Output the [x, y] coordinate of the center of the cell containing the given text.  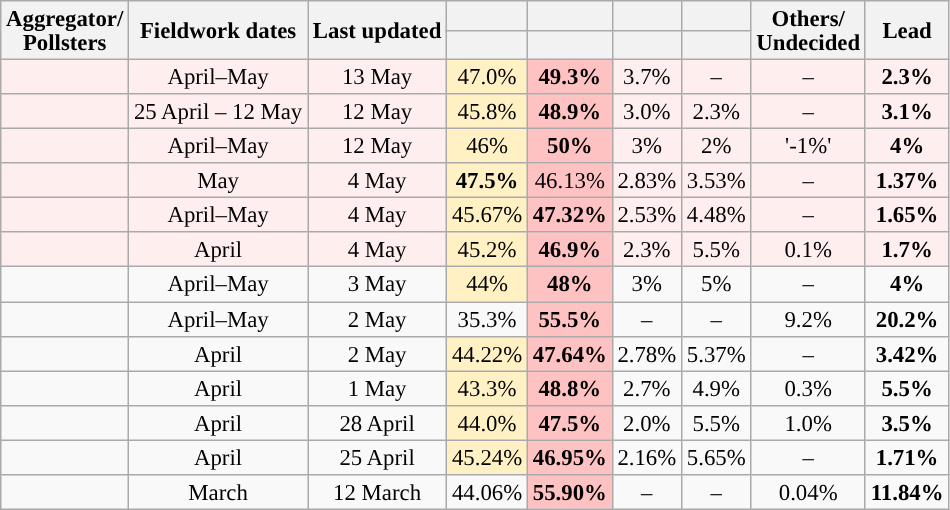
25 April – 12 May [218, 112]
46.9% [570, 250]
2.53% [646, 216]
0.04% [808, 492]
20.2% [906, 320]
44.0% [488, 422]
3 May [378, 284]
3.53% [716, 180]
1.65% [906, 216]
Last updated [378, 30]
47.32% [570, 216]
45.2% [488, 250]
4.48% [716, 216]
May [218, 180]
48.8% [570, 388]
5.37% [716, 354]
13 May [378, 78]
3.0% [646, 112]
0.1% [808, 250]
44% [488, 284]
2.7% [646, 388]
43.3% [488, 388]
46% [488, 146]
55.90% [570, 492]
2.16% [646, 458]
46.95% [570, 458]
'-1%' [808, 146]
44.22% [488, 354]
47.64% [570, 354]
25 April [378, 458]
45.24% [488, 458]
Lead [906, 30]
2.0% [646, 422]
5.65% [716, 458]
2.78% [646, 354]
Others/Undecided [808, 30]
12 March [378, 492]
45.8% [488, 112]
5% [716, 284]
48.9% [570, 112]
Aggregator/Pollsters [65, 30]
28 April [378, 422]
48% [570, 284]
3.7% [646, 78]
March [218, 492]
0.3% [808, 388]
49.3% [570, 78]
3.42% [906, 354]
55.5% [570, 320]
1.37% [906, 180]
45.67% [488, 216]
1.71% [906, 458]
1.0% [808, 422]
9.2% [808, 320]
4.9% [716, 388]
35.3% [488, 320]
47.0% [488, 78]
3.1% [906, 112]
11.84% [906, 492]
Fieldwork dates [218, 30]
44.06% [488, 492]
50% [570, 146]
1 May [378, 388]
46.13% [570, 180]
2.83% [646, 180]
2% [716, 146]
1.7% [906, 250]
3.5% [906, 422]
